Search for the cell housing the specified text and yield its (x, y) center coordinate. 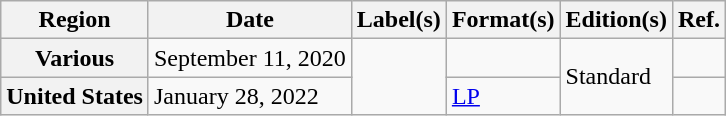
Format(s) (503, 20)
September 11, 2020 (250, 58)
Label(s) (398, 20)
Standard (616, 77)
Various (75, 58)
United States (75, 96)
Edition(s) (616, 20)
Ref. (698, 20)
LP (503, 96)
Region (75, 20)
Date (250, 20)
January 28, 2022 (250, 96)
